Provide the [x, y] coordinate of the cell's center where the given text is located.  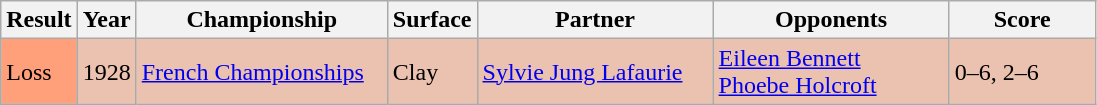
0–6, 2–6 [1022, 72]
Eileen Bennett Phoebe Holcroft [831, 72]
Surface [432, 20]
Year [106, 20]
Clay [432, 72]
Opponents [831, 20]
Result [39, 20]
Sylvie Jung Lafaurie [595, 72]
Score [1022, 20]
French Championships [262, 72]
Loss [39, 72]
1928 [106, 72]
Partner [595, 20]
Championship [262, 20]
